From the cell containing the given text, extract its center point as (X, Y) coordinate. 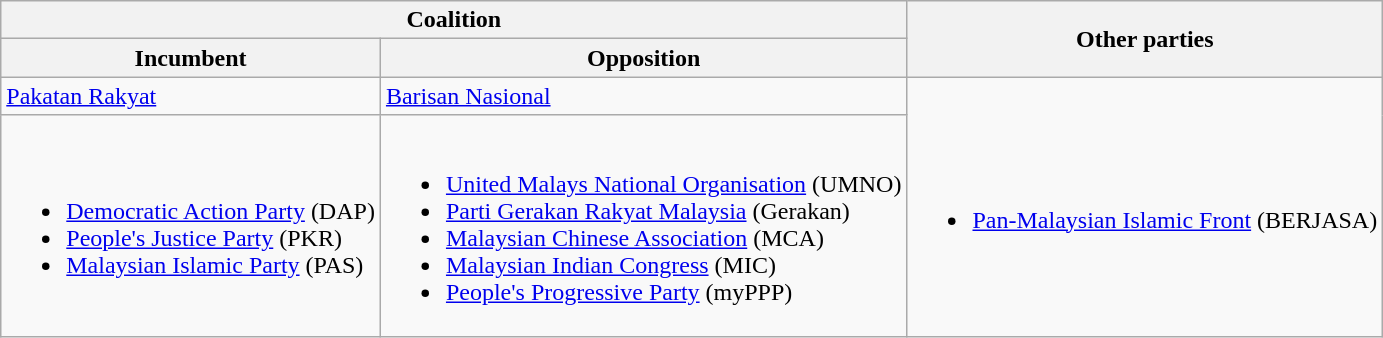
Incumbent (191, 58)
Pan-Malaysian Islamic Front (BERJASA) (1145, 206)
Coalition (454, 20)
Opposition (644, 58)
Pakatan Rakyat (191, 96)
Barisan Nasional (644, 96)
Other parties (1145, 39)
Democratic Action Party (DAP) People's Justice Party (PKR) Malaysian Islamic Party (PAS) (191, 226)
